For the text-containing cell, return its midpoint in [X, Y] coordinate format. 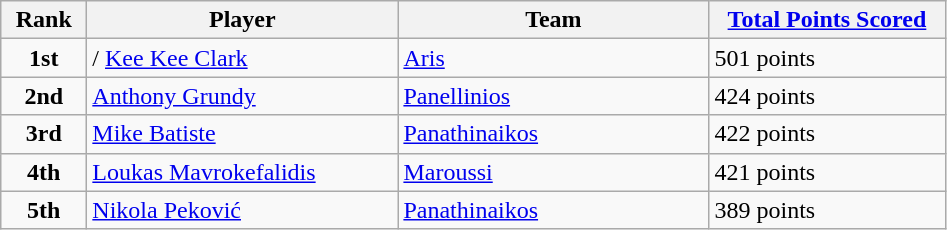
2nd [44, 96]
Rank [44, 20]
Anthony Grundy [242, 96]
389 points [827, 210]
Maroussi [554, 172]
422 points [827, 134]
5th [44, 210]
501 points [827, 58]
Mike Batiste [242, 134]
Aris [554, 58]
1st [44, 58]
424 points [827, 96]
Panellinios [554, 96]
Player [242, 20]
3rd [44, 134]
Nikola Peković [242, 210]
421 points [827, 172]
Total Points Scored [827, 20]
/ Kee Kee Clark [242, 58]
4th [44, 172]
Loukas Mavrokefalidis [242, 172]
Team [554, 20]
